Scan for the cell matching the given text and deliver its (X, Y) coordinate at center. 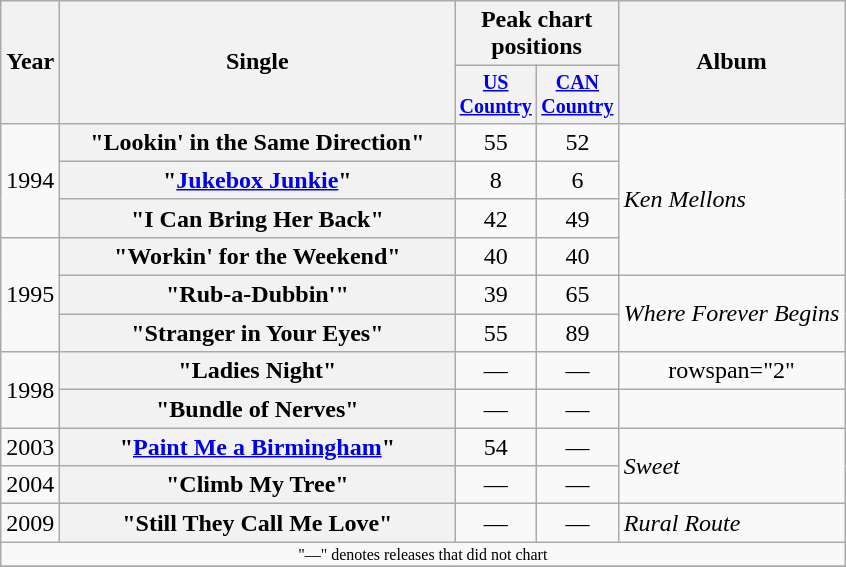
1994 (30, 180)
Ken Mellons (732, 199)
39 (496, 295)
1995 (30, 294)
42 (496, 218)
54 (496, 447)
CAN Country (578, 94)
Sweet (732, 466)
"—" denotes releases that did not chart (423, 554)
2003 (30, 447)
"Stranger in Your Eyes" (258, 333)
Where Forever Begins (732, 314)
Peak chartpositions (536, 34)
Single (258, 62)
"Jukebox Junkie" (258, 180)
"Lookin' in the Same Direction" (258, 142)
89 (578, 333)
Album (732, 62)
6 (578, 180)
"Climb My Tree" (258, 485)
"Still They Call Me Love" (258, 523)
"I Can Bring Her Back" (258, 218)
"Workin' for the Weekend" (258, 256)
Year (30, 62)
2009 (30, 523)
Rural Route (732, 523)
"Ladies Night" (258, 371)
"Paint Me a Birmingham" (258, 447)
2004 (30, 485)
rowspan="2" (732, 371)
"Rub-a-Dubbin'" (258, 295)
8 (496, 180)
"Bundle of Nerves" (258, 409)
65 (578, 295)
1998 (30, 390)
52 (578, 142)
49 (578, 218)
US Country (496, 94)
